Capture the cell that displays the provided text and extract its (x, y) central coordinate. 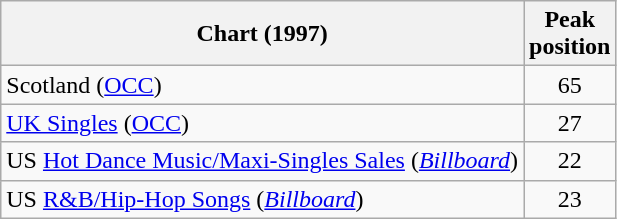
Peakposition (570, 34)
22 (570, 161)
Scotland (OCC) (262, 85)
23 (570, 199)
Chart (1997) (262, 34)
UK Singles (OCC) (262, 123)
65 (570, 85)
US R&B/Hip-Hop Songs (Billboard) (262, 199)
27 (570, 123)
US Hot Dance Music/Maxi-Singles Sales (Billboard) (262, 161)
